Output the (x, y) coordinate of the center of the cell containing the given text.  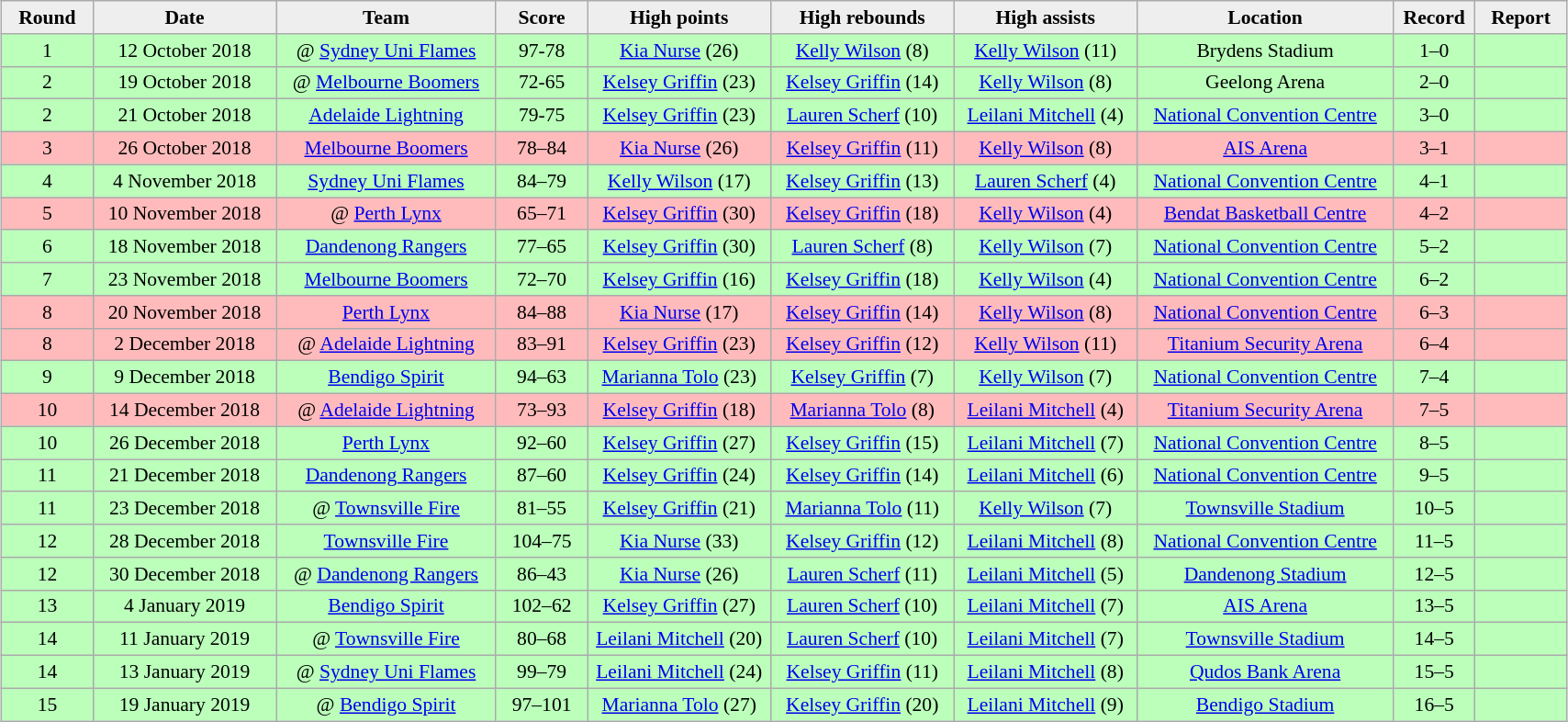
High assists (1046, 17)
8–5 (1434, 443)
Leilani Mitchell (5) (1046, 574)
1–0 (1434, 51)
9–5 (1434, 476)
21 December 2018 (185, 476)
87–60 (542, 476)
5–2 (1434, 247)
7–5 (1434, 411)
6–2 (1434, 279)
Sydney Uni Flames (386, 181)
Lauren Scherf (11) (862, 574)
1 (48, 51)
4–1 (1434, 181)
4 November 2018 (185, 181)
104–75 (542, 541)
97-78 (542, 51)
4 January 2019 (185, 606)
Marianna Tolo (27) (679, 705)
28 December 2018 (185, 541)
@ Perth Lynx (386, 214)
84–88 (542, 312)
Kelsey Griffin (20) (862, 705)
13 (48, 606)
11 January 2019 (185, 639)
81–55 (542, 509)
Kelsey Griffin (24) (679, 476)
78–84 (542, 149)
Kelsey Griffin (13) (862, 181)
Score (542, 17)
Leilani Mitchell (9) (1046, 705)
15 (48, 705)
26 October 2018 (185, 149)
80–68 (542, 639)
11–5 (1434, 541)
23 December 2018 (185, 509)
Kelsey Griffin (7) (862, 378)
Geelong Arena (1265, 83)
26 December 2018 (185, 443)
83–91 (542, 344)
@ Dandenong Rangers (386, 574)
84–79 (542, 181)
Lauren Scherf (8) (862, 247)
6–4 (1434, 344)
13–5 (1434, 606)
65–71 (542, 214)
@ Melbourne Boomers (386, 83)
9 December 2018 (185, 378)
99–79 (542, 672)
72–70 (542, 279)
16–5 (1434, 705)
13 January 2019 (185, 672)
15–5 (1434, 672)
Leilani Mitchell (24) (679, 672)
Location (1265, 17)
21 October 2018 (185, 116)
Report (1521, 17)
Adelaide Lightning (386, 116)
19 January 2019 (185, 705)
3 (48, 149)
Leilani Mitchell (6) (1046, 476)
79-75 (542, 116)
4–2 (1434, 214)
Townsville Fire (386, 541)
2 December 2018 (185, 344)
Kelly Wilson (17) (679, 181)
10 November 2018 (185, 214)
Team (386, 17)
97–101 (542, 705)
Qudos Bank Arena (1265, 672)
Kelsey Griffin (21) (679, 509)
Kelsey Griffin (16) (679, 279)
High points (679, 17)
@ Bendigo Spirit (386, 705)
Lauren Scherf (4) (1046, 181)
Kia Nurse (17) (679, 312)
14–5 (1434, 639)
9 (48, 378)
5 (48, 214)
Dandenong Stadium (1265, 574)
20 November 2018 (185, 312)
12 October 2018 (185, 51)
Bendigo Stadium (1265, 705)
6 (48, 247)
94–63 (542, 378)
86–43 (542, 574)
7–4 (1434, 378)
7 (48, 279)
Marianna Tolo (23) (679, 378)
14 December 2018 (185, 411)
6–3 (1434, 312)
4 (48, 181)
3–0 (1434, 116)
Kelsey Griffin (15) (862, 443)
High rebounds (862, 17)
92–60 (542, 443)
Leilani Mitchell (20) (679, 639)
Kia Nurse (33) (679, 541)
19 October 2018 (185, 83)
18 November 2018 (185, 247)
23 November 2018 (185, 279)
Bendat Basketball Centre (1265, 214)
30 December 2018 (185, 574)
72-65 (542, 83)
2–0 (1434, 83)
Marianna Tolo (11) (862, 509)
12–5 (1434, 574)
Round (48, 17)
Brydens Stadium (1265, 51)
102–62 (542, 606)
Date (185, 17)
77–65 (542, 247)
Marianna Tolo (8) (862, 411)
3–1 (1434, 149)
Record (1434, 17)
73–93 (542, 411)
10–5 (1434, 509)
